Detect which cell encompasses the target text, then output its (x, y) center coordinate. 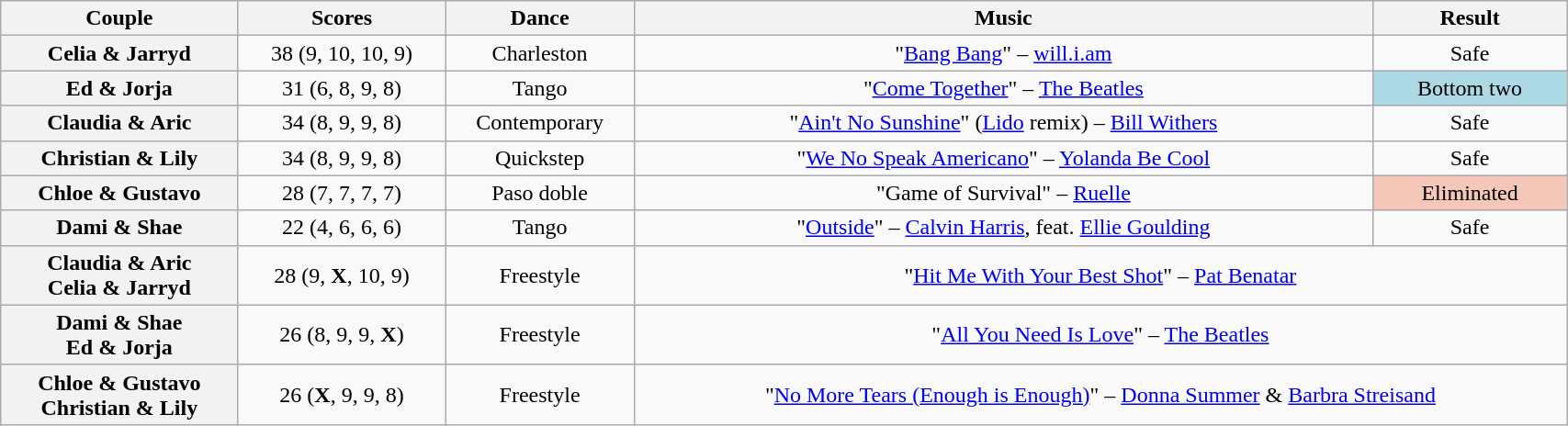
"All You Need Is Love" – The Beatles (1100, 334)
Christian & Lily (119, 158)
Claudia & Aric (119, 123)
Contemporary (540, 123)
"No More Tears (Enough is Enough)" – Donna Summer & Barbra Streisand (1100, 395)
Dami & ShaeEd & Jorja (119, 334)
Eliminated (1470, 193)
Couple (119, 18)
26 (8, 9, 9, X) (342, 334)
Charleston (540, 53)
Ed & Jorja (119, 88)
Result (1470, 18)
Claudia & AricCelia & Jarryd (119, 275)
28 (7, 7, 7, 7) (342, 193)
Paso doble (540, 193)
31 (6, 8, 9, 8) (342, 88)
26 (X, 9, 9, 8) (342, 395)
Quickstep (540, 158)
Bottom two (1470, 88)
28 (9, X, 10, 9) (342, 275)
"We No Speak Americano" – Yolanda Be Cool (1003, 158)
"Bang Bang" – will.i.am (1003, 53)
Dance (540, 18)
"Outside" – Calvin Harris, feat. Ellie Goulding (1003, 228)
"Game of Survival" – Ruelle (1003, 193)
"Come Together" – The Beatles (1003, 88)
Dami & Shae (119, 228)
38 (9, 10, 10, 9) (342, 53)
"Hit Me With Your Best Shot" – Pat Benatar (1100, 275)
Chloe & GustavoChristian & Lily (119, 395)
Chloe & Gustavo (119, 193)
Celia & Jarryd (119, 53)
"Ain't No Sunshine" (Lido remix) – Bill Withers (1003, 123)
Music (1003, 18)
22 (4, 6, 6, 6) (342, 228)
Scores (342, 18)
